Return (X, Y) of the center of cell containing provided text 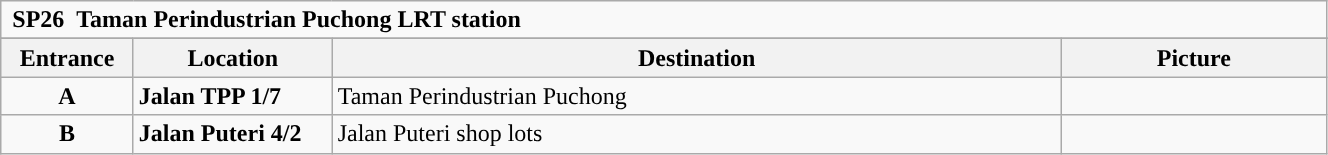
Destination (696, 58)
SP26 Taman Perindustrian Puchong LRT station (664, 20)
Taman Perindustrian Puchong (696, 96)
Location (232, 58)
Jalan Puteri shop lots (696, 134)
Jalan TPP 1/7 (232, 96)
Entrance (68, 58)
A (68, 96)
Jalan Puteri 4/2 (232, 134)
B (68, 134)
Picture (1194, 58)
